Identify which cell holds the provided text, then report its (x, y) central coordinate. 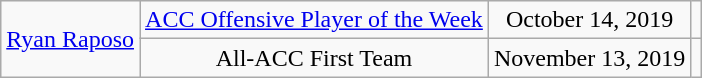
Ryan Raposo (70, 39)
October 14, 2019 (589, 20)
November 13, 2019 (589, 58)
ACC Offensive Player of the Week (314, 20)
All-ACC First Team (314, 58)
